Scan for the cell matching the given text and deliver its [X, Y] coordinate at center. 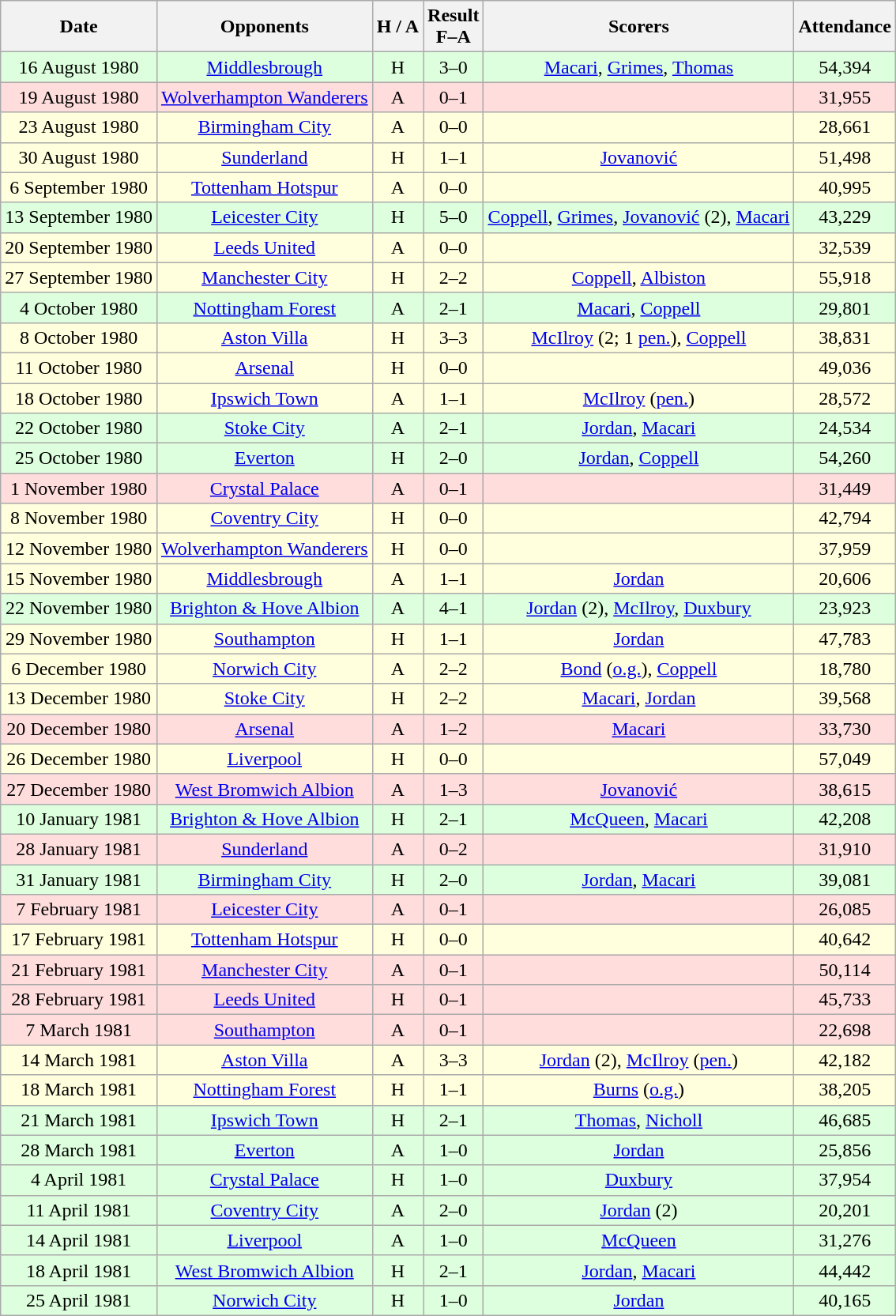
22 October 1980 [79, 428]
40,642 [845, 940]
25,856 [845, 1150]
6 December 1980 [79, 669]
47,783 [845, 639]
Macari, Grimes, Thomas [638, 67]
57,049 [845, 759]
40,995 [845, 187]
13 September 1980 [79, 217]
46,685 [845, 1120]
31,955 [845, 97]
8 October 1980 [79, 337]
24,534 [845, 428]
20 December 1980 [79, 729]
6 September 1980 [79, 187]
1–2 [454, 729]
Jordan, Coppell [638, 458]
23 August 1980 [79, 127]
14 March 1981 [79, 1060]
29 November 1980 [79, 639]
51,498 [845, 157]
43,229 [845, 217]
38,615 [845, 789]
11 October 1980 [79, 368]
42,794 [845, 518]
0–2 [454, 849]
Coppell, Albiston [638, 277]
54,260 [845, 458]
31,910 [845, 849]
Date [79, 27]
Macari, Coppell [638, 307]
38,831 [845, 337]
Jordan (2) [638, 1210]
McIlroy (2; 1 pen.), Coppell [638, 337]
14 April 1981 [79, 1240]
39,568 [845, 699]
28 March 1981 [79, 1150]
4 October 1980 [79, 307]
12 November 1980 [79, 549]
55,918 [845, 277]
18 March 1981 [79, 1090]
25 October 1980 [79, 458]
13 December 1980 [79, 699]
Bond (o.g.), Coppell [638, 669]
45,733 [845, 1000]
Macari [638, 729]
44,442 [845, 1270]
21 February 1981 [79, 970]
18,780 [845, 669]
4 April 1981 [79, 1180]
33,730 [845, 729]
50,114 [845, 970]
18 October 1980 [79, 398]
16 August 1980 [79, 67]
Burns (o.g.) [638, 1090]
Jordan (2), McIlroy (pen.) [638, 1060]
18 April 1981 [79, 1270]
37,954 [845, 1180]
42,208 [845, 819]
Coppell, Grimes, Jovanović (2), Macari [638, 217]
28,661 [845, 127]
1–3 [454, 789]
Attendance [845, 27]
Thomas, Nicholl [638, 1120]
28 February 1981 [79, 1000]
40,165 [845, 1300]
15 November 1980 [79, 579]
27 December 1980 [79, 789]
19 August 1980 [79, 97]
20 September 1980 [79, 247]
38,205 [845, 1090]
H / A [397, 27]
20,606 [845, 579]
39,081 [845, 880]
4–1 [454, 609]
Jordan (2), McIlroy, Duxbury [638, 609]
23,923 [845, 609]
29,801 [845, 307]
8 November 1980 [79, 518]
20,201 [845, 1210]
McQueen, Macari [638, 819]
37,959 [845, 549]
42,182 [845, 1060]
31 January 1981 [79, 880]
5–0 [454, 217]
22 November 1980 [79, 609]
Opponents [264, 27]
30 August 1980 [79, 157]
31,276 [845, 1240]
17 February 1981 [79, 940]
22,698 [845, 1030]
54,394 [845, 67]
McIlroy (pen.) [638, 398]
25 April 1981 [79, 1300]
26 December 1980 [79, 759]
31,449 [845, 488]
26,085 [845, 910]
Duxbury [638, 1180]
ResultF–A [454, 27]
Macari, Jordan [638, 699]
10 January 1981 [79, 819]
McQueen [638, 1240]
32,539 [845, 247]
7 March 1981 [79, 1030]
1 November 1980 [79, 488]
3–0 [454, 67]
21 March 1981 [79, 1120]
28,572 [845, 398]
11 April 1981 [79, 1210]
49,036 [845, 368]
28 January 1981 [79, 849]
Scorers [638, 27]
7 February 1981 [79, 910]
27 September 1980 [79, 277]
